Output the (x, y) coordinate of the center of the cell containing the given text.  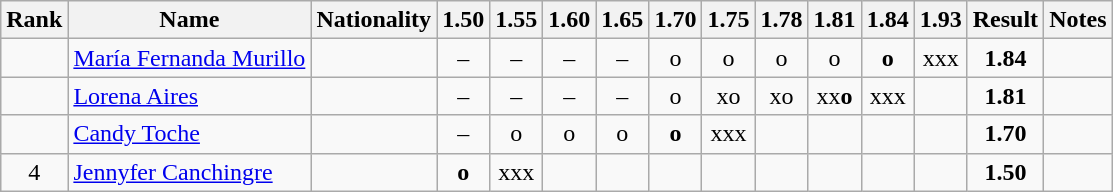
1.75 (728, 20)
1.65 (622, 20)
Nationality (374, 20)
Result (1005, 20)
Notes (1078, 20)
1.93 (940, 20)
Candy Toche (190, 134)
1.55 (516, 20)
Name (190, 20)
María Fernanda Murillo (190, 58)
Jennyfer Canchingre (190, 172)
xxo (834, 96)
4 (34, 172)
Rank (34, 20)
Lorena Aires (190, 96)
1.78 (782, 20)
1.60 (570, 20)
